From the cell containing the given text, extract its center point as (X, Y) coordinate. 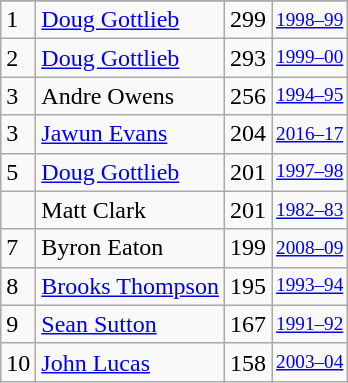
1998–99 (310, 20)
Jawun Evans (130, 134)
199 (248, 248)
1994–95 (310, 96)
9 (18, 324)
7 (18, 248)
204 (248, 134)
1982–83 (310, 210)
Byron Eaton (130, 248)
2003–04 (310, 362)
299 (248, 20)
5 (18, 172)
158 (248, 362)
10 (18, 362)
195 (248, 286)
8 (18, 286)
1993–94 (310, 286)
2 (18, 58)
293 (248, 58)
Brooks Thompson (130, 286)
Matt Clark (130, 210)
1 (18, 20)
1999–00 (310, 58)
256 (248, 96)
2016–17 (310, 134)
1991–92 (310, 324)
Andre Owens (130, 96)
2008–09 (310, 248)
167 (248, 324)
Sean Sutton (130, 324)
John Lucas (130, 362)
1997–98 (310, 172)
